Return (x, y) of the center of cell containing provided text 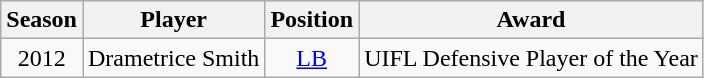
Award (532, 20)
Position (312, 20)
Player (173, 20)
UIFL Defensive Player of the Year (532, 58)
Season (42, 20)
2012 (42, 58)
LB (312, 58)
Drametrice Smith (173, 58)
